Extract the (X, Y) coordinate from the center of the cell holding the provided text.  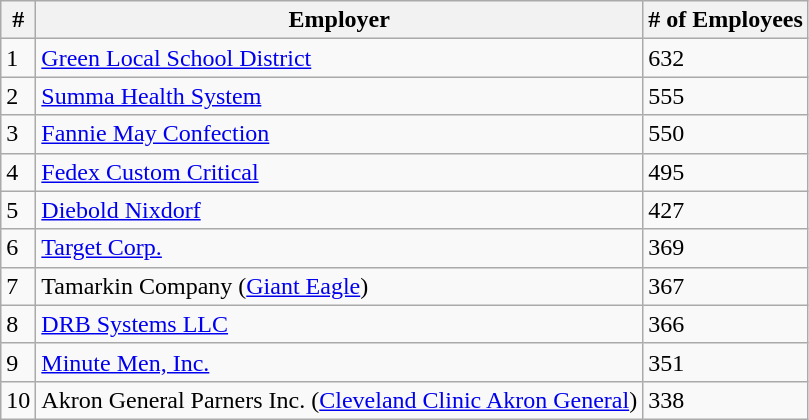
632 (726, 58)
Employer (340, 20)
Summa Health System (340, 96)
366 (726, 324)
Fedex Custom Critical (340, 172)
Target Corp. (340, 248)
1 (18, 58)
555 (726, 96)
2 (18, 96)
369 (726, 248)
Minute Men, Inc. (340, 362)
367 (726, 286)
3 (18, 134)
5 (18, 210)
Green Local School District (340, 58)
550 (726, 134)
Akron General Parners Inc. (Cleveland Clinic Akron General) (340, 400)
10 (18, 400)
Tamarkin Company (Giant Eagle) (340, 286)
9 (18, 362)
# of Employees (726, 20)
6 (18, 248)
427 (726, 210)
495 (726, 172)
8 (18, 324)
Diebold Nixdorf (340, 210)
4 (18, 172)
# (18, 20)
338 (726, 400)
7 (18, 286)
DRB Systems LLC (340, 324)
Fannie May Confection (340, 134)
351 (726, 362)
